Locate the cell with the specified text and output its [x, y] center coordinate. 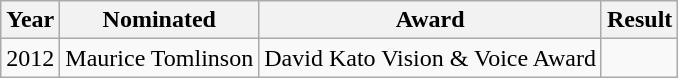
2012 [30, 58]
Year [30, 20]
Nominated [160, 20]
Maurice Tomlinson [160, 58]
David Kato Vision & Voice Award [430, 58]
Result [639, 20]
Award [430, 20]
